Return the [X, Y] coordinate for the center point of the cell that contains the specified text.  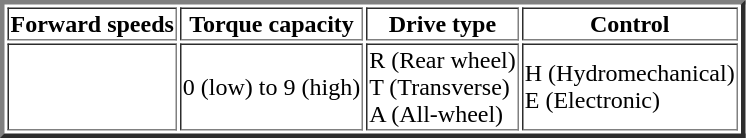
H (Hydromechanical)E (Electronic) [630, 88]
Torque capacity [272, 24]
R (Rear wheel)T (Transverse)A (All-wheel) [442, 88]
Forward speeds [92, 24]
Control [630, 24]
Drive type [442, 24]
0 (low) to 9 (high) [272, 88]
